Capture the cell that displays the provided text and extract its [x, y] central coordinate. 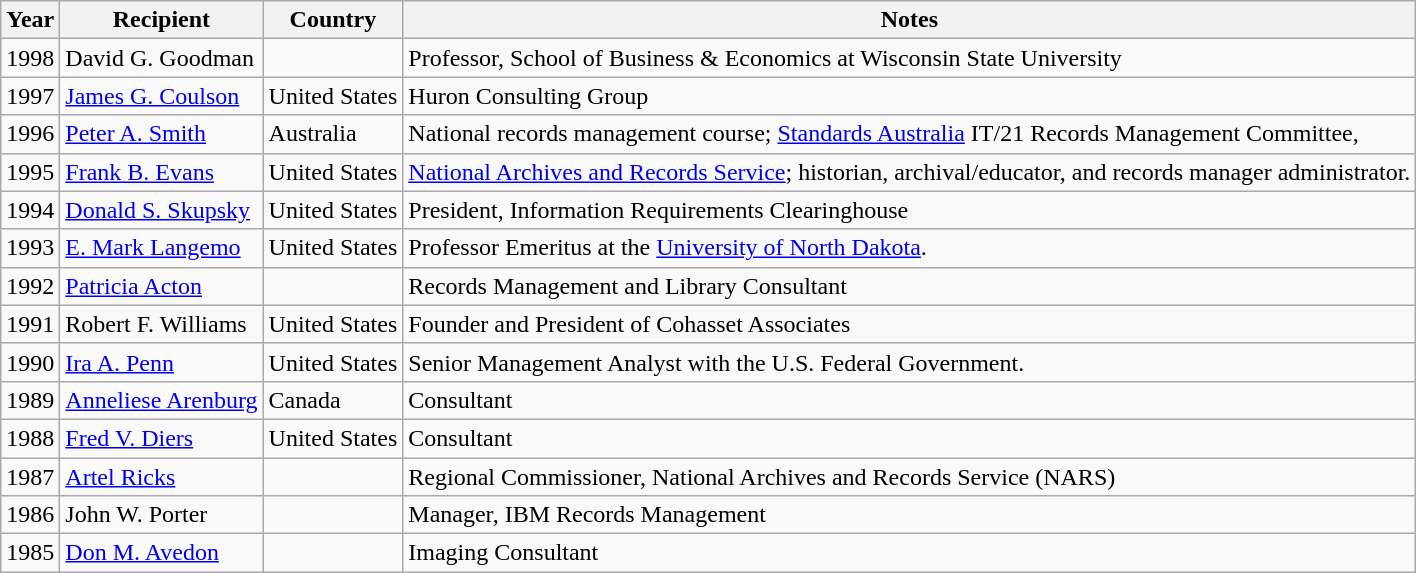
National Archives and Records Service; historian, archival/educator, and records manager administrator. [910, 172]
1985 [30, 553]
E. Mark Langemo [162, 248]
President, Information Requirements Clearinghouse [910, 210]
Peter A. Smith [162, 134]
Year [30, 20]
Recipient [162, 20]
Donald S. Skupsky [162, 210]
Professor Emeritus at the University of North Dakota. [910, 248]
Frank B. Evans [162, 172]
Australia [333, 134]
Professor, School of Business & Economics at Wisconsin State University [910, 58]
1986 [30, 515]
1998 [30, 58]
1987 [30, 477]
1996 [30, 134]
Fred V. Diers [162, 438]
Canada [333, 400]
Notes [910, 20]
Robert F. Williams [162, 324]
John W. Porter [162, 515]
Regional Commissioner, National Archives and Records Service (NARS) [910, 477]
Imaging Consultant [910, 553]
Manager, IBM Records Management [910, 515]
1988 [30, 438]
1995 [30, 172]
1990 [30, 362]
Huron Consulting Group [910, 96]
1994 [30, 210]
Founder and President of Cohasset Associates [910, 324]
Patricia Acton [162, 286]
David G. Goodman [162, 58]
Records Management and Library Consultant [910, 286]
1993 [30, 248]
Artel Ricks [162, 477]
1992 [30, 286]
Ira A. Penn [162, 362]
1989 [30, 400]
1997 [30, 96]
James G. Coulson [162, 96]
Don M. Avedon [162, 553]
1991 [30, 324]
Anneliese Arenburg [162, 400]
Country [333, 20]
Senior Management Analyst with the U.S. Federal Government. [910, 362]
National records management course; Standards Australia IT/21 Records Management Committee, [910, 134]
